Find where the given text appears and provide that cell's center as (X, Y) coordinate. 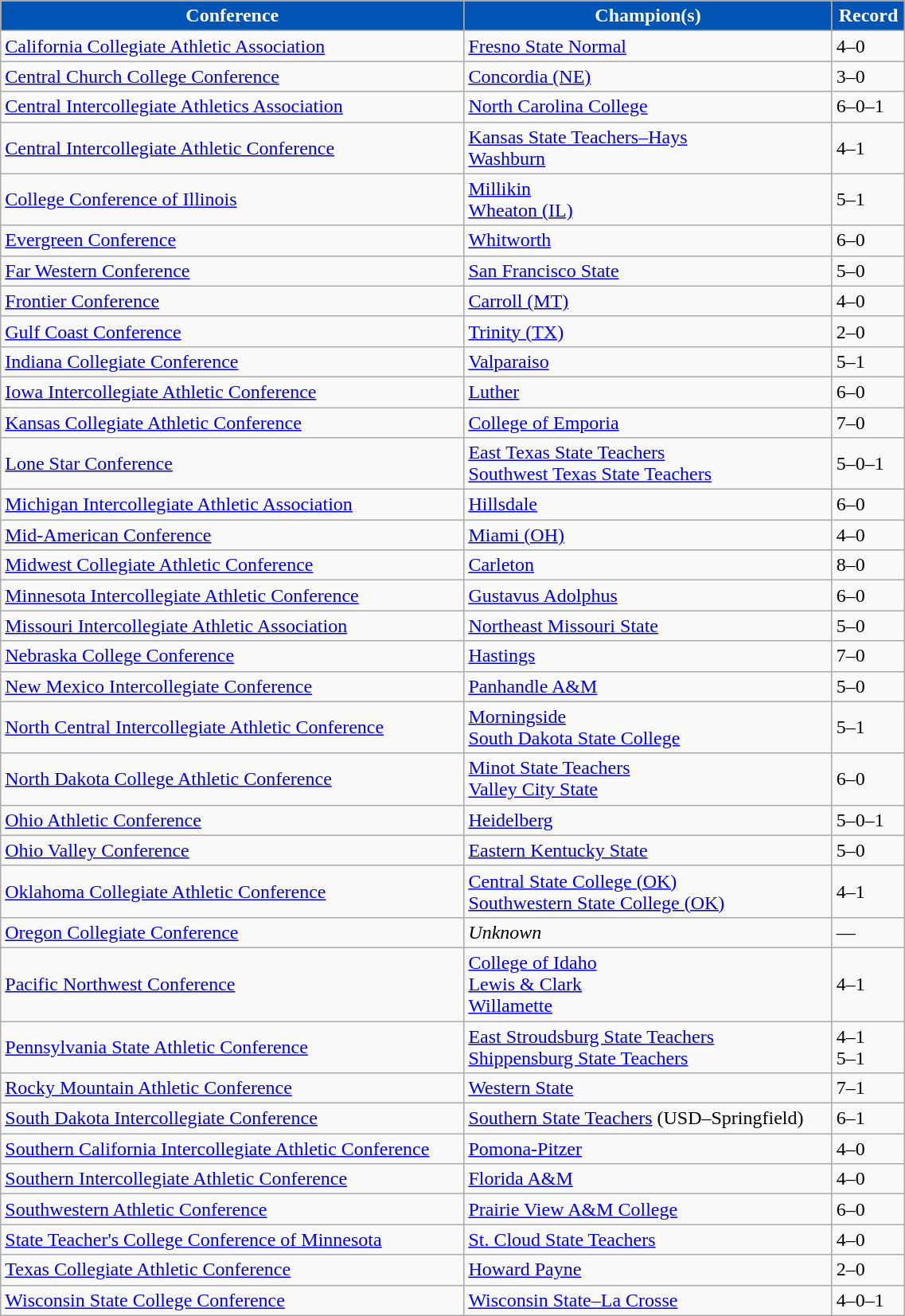
San Francisco State (648, 271)
St. Cloud State Teachers (648, 1240)
Mid-American Conference (232, 535)
East Texas State TeachersSouthwest Texas State Teachers (648, 463)
Pomona-Pitzer (648, 1149)
Western State (648, 1088)
Northeast Missouri State (648, 626)
— (868, 932)
Hastings (648, 656)
Unknown (648, 932)
Trinity (TX) (648, 331)
Frontier Conference (232, 301)
California Collegiate Athletic Association (232, 46)
Wisconsin State College Conference (232, 1300)
4–0–1 (868, 1300)
Panhandle A&M (648, 686)
East Stroudsburg State TeachersShippensburg State Teachers (648, 1046)
Ohio Athletic Conference (232, 820)
Kansas State Teachers–HaysWashburn (648, 148)
Iowa Intercollegiate Athletic Conference (232, 392)
Indiana Collegiate Conference (232, 361)
6–0–1 (868, 107)
Gustavus Adolphus (648, 596)
Midwest Collegiate Athletic Conference (232, 565)
Gulf Coast Conference (232, 331)
Minot State TeachersValley City State (648, 779)
Prairie View A&M College (648, 1209)
Far Western Conference (232, 271)
State Teacher's College Conference of Minnesota (232, 1240)
Pacific Northwest Conference (232, 984)
Hillsdale (648, 505)
Oklahoma Collegiate Athletic Conference (232, 892)
Concordia (NE) (648, 76)
Ohio Valley Conference (232, 850)
8–0 (868, 565)
Lone Star Conference (232, 463)
South Dakota Intercollegiate Conference (232, 1119)
MillikinWheaton (IL) (648, 199)
Evergreen Conference (232, 240)
Luther (648, 392)
Southern California Intercollegiate Athletic Conference (232, 1149)
Record (868, 16)
Conference (232, 16)
Southwestern Athletic Conference (232, 1209)
Florida A&M (648, 1179)
College Conference of Illinois (232, 199)
Whitworth (648, 240)
7–1 (868, 1088)
Fresno State Normal (648, 46)
College of Emporia (648, 423)
Oregon Collegiate Conference (232, 932)
Southern Intercollegiate Athletic Conference (232, 1179)
North Carolina College (648, 107)
Minnesota Intercollegiate Athletic Conference (232, 596)
North Central Intercollegiate Athletic Conference (232, 728)
College of IdahoLewis & ClarkWillamette (648, 984)
Wisconsin State–La Crosse (648, 1300)
Heidelberg (648, 820)
Texas Collegiate Athletic Conference (232, 1270)
Southern State Teachers (USD–Springfield) (648, 1119)
Miami (OH) (648, 535)
Central Church College Conference (232, 76)
Champion(s) (648, 16)
Central Intercollegiate Athletics Association (232, 107)
North Dakota College Athletic Conference (232, 779)
3–0 (868, 76)
MorningsideSouth Dakota State College (648, 728)
Central State College (OK)Southwestern State College (OK) (648, 892)
Rocky Mountain Athletic Conference (232, 1088)
6–1 (868, 1119)
Nebraska College Conference (232, 656)
Carroll (MT) (648, 301)
Kansas Collegiate Athletic Conference (232, 423)
Valparaiso (648, 361)
4–15–1 (868, 1046)
Eastern Kentucky State (648, 850)
Carleton (648, 565)
Howard Payne (648, 1270)
Michigan Intercollegiate Athletic Association (232, 505)
New Mexico Intercollegiate Conference (232, 686)
Central Intercollegiate Athletic Conference (232, 148)
Missouri Intercollegiate Athletic Association (232, 626)
Pennsylvania State Athletic Conference (232, 1046)
